Detect which cell encompasses the target text, then output its [X, Y] center coordinate. 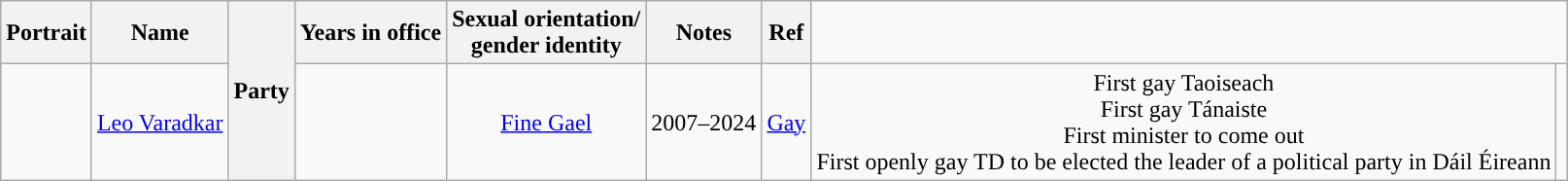
Leo Varadkar [159, 123]
Portrait [47, 33]
Notes [703, 33]
Years in office [370, 33]
2007–2024 [703, 123]
Gay [787, 123]
Party [261, 90]
First gay TaoiseachFirst gay TánaisteFirst minister to come outFirst openly gay TD to be elected the leader of a political party in Dáil Éireann [1183, 123]
Ref [787, 33]
Name [159, 33]
Fine Gael [546, 123]
Sexual orientation/gender identity [546, 33]
